Return the (X, Y) coordinate for the center point of the cell that contains the specified text.  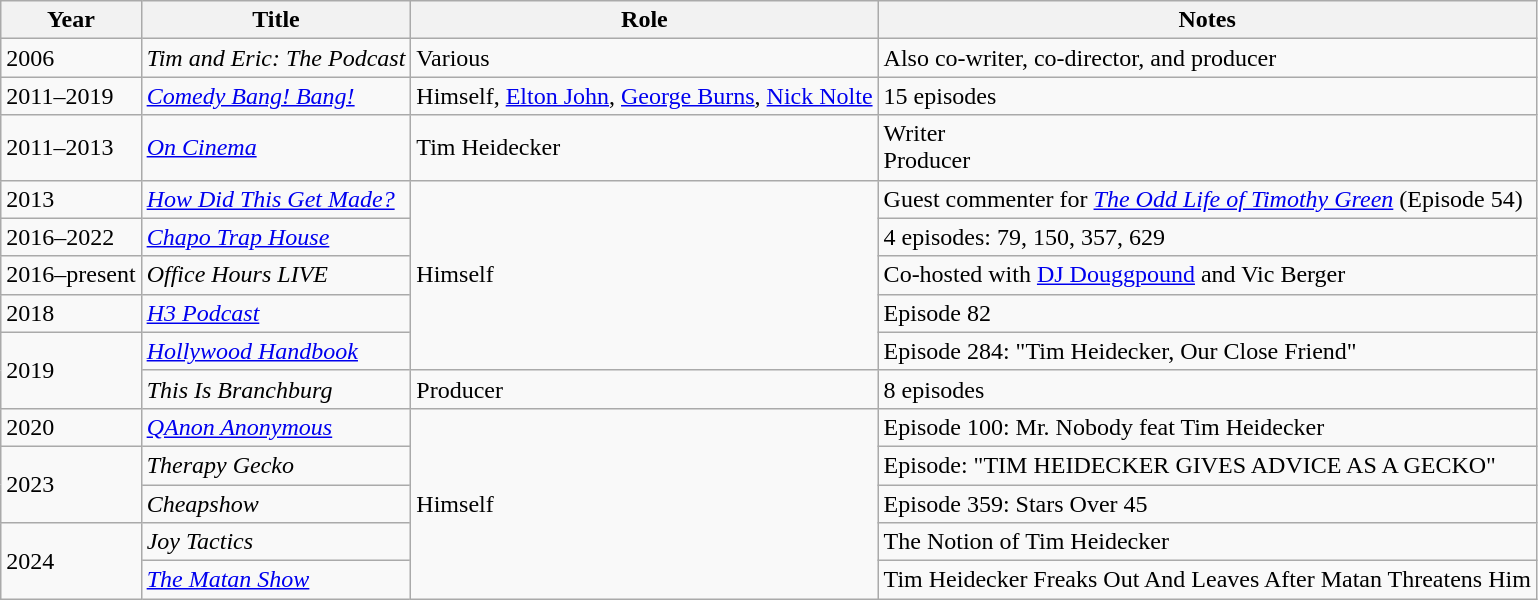
2006 (71, 58)
H3 Podcast (276, 313)
15 episodes (1207, 96)
Episode 100: Mr. Nobody feat Tim Heidecker (1207, 427)
WriterProducer (1207, 148)
2013 (71, 199)
Episode 359: Stars Over 45 (1207, 503)
Tim Heidecker Freaks Out And Leaves After Matan Threatens Him (1207, 580)
Various (644, 58)
2016–2022 (71, 237)
2020 (71, 427)
Year (71, 20)
Co-hosted with DJ Douggpound and Vic Berger (1207, 275)
Role (644, 20)
Joy Tactics (276, 542)
2011–2019 (71, 96)
Notes (1207, 20)
Episode 284: "Tim Heidecker, Our Close Friend" (1207, 351)
Himself, Elton John, George Burns, Nick Nolte (644, 96)
2024 (71, 561)
2011–2013 (71, 148)
8 episodes (1207, 389)
2019 (71, 370)
Hollywood Handbook (276, 351)
Tim Heidecker (644, 148)
How Did This Get Made? (276, 199)
4 episodes: 79, 150, 357, 629 (1207, 237)
Episode: "TIM HEIDECKER GIVES ADVICE AS A GECKO" (1207, 465)
Therapy Gecko (276, 465)
On Cinema (276, 148)
Tim and Eric: The Podcast (276, 58)
Producer (644, 389)
The Matan Show (276, 580)
Guest commenter for The Odd Life of Timothy Green (Episode 54) (1207, 199)
Also co-writer, co-director, and producer (1207, 58)
QAnon Anonymous (276, 427)
Comedy Bang! Bang! (276, 96)
Office Hours LIVE (276, 275)
2018 (71, 313)
Chapo Trap House (276, 237)
This Is Branchburg (276, 389)
Title (276, 20)
2023 (71, 484)
The Notion of Tim Heidecker (1207, 542)
2016–present (71, 275)
Episode 82 (1207, 313)
Cheapshow (276, 503)
